Provide the [X, Y] coordinate of the cell's center where the given text is located.  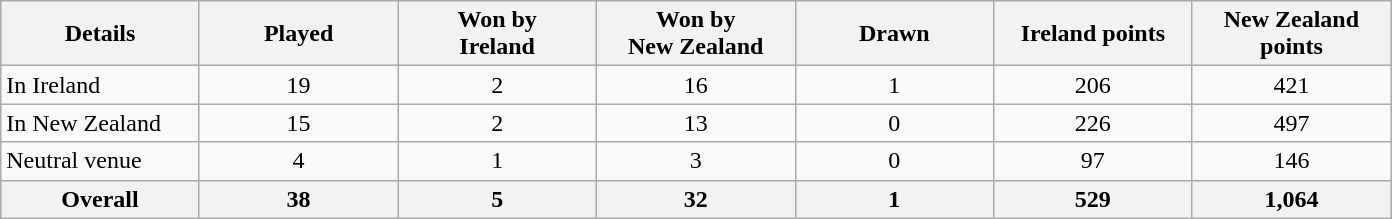
206 [1094, 85]
Ireland points [1094, 34]
3 [696, 161]
Details [100, 34]
226 [1094, 123]
1,064 [1292, 199]
13 [696, 123]
38 [298, 199]
32 [696, 199]
16 [696, 85]
Won byNew Zealand [696, 34]
421 [1292, 85]
5 [498, 199]
Drawn [894, 34]
In New Zealand [100, 123]
19 [298, 85]
15 [298, 123]
Played [298, 34]
529 [1094, 199]
97 [1094, 161]
In Ireland [100, 85]
Overall [100, 199]
Won byIreland [498, 34]
New Zealand points [1292, 34]
146 [1292, 161]
Neutral venue [100, 161]
4 [298, 161]
497 [1292, 123]
